Locate the cell with the specified text and output its [X, Y] center coordinate. 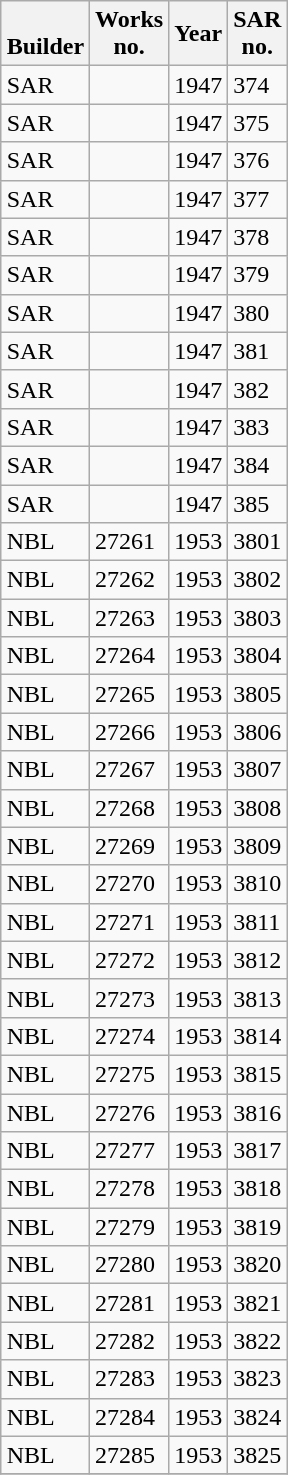
27264 [130, 656]
27280 [130, 1265]
3812 [258, 960]
3815 [258, 1074]
384 [258, 465]
3820 [258, 1265]
3806 [258, 732]
27270 [130, 884]
3805 [258, 694]
27261 [130, 542]
27283 [130, 1379]
27274 [130, 1036]
SARno. [258, 34]
27268 [130, 808]
382 [258, 389]
3809 [258, 846]
3816 [258, 1113]
3811 [258, 922]
374 [258, 85]
27271 [130, 922]
3804 [258, 656]
380 [258, 313]
3813 [258, 998]
27275 [130, 1074]
27263 [130, 618]
383 [258, 427]
27277 [130, 1151]
27276 [130, 1113]
27281 [130, 1303]
Year [198, 34]
27282 [130, 1341]
3803 [258, 618]
Worksno. [130, 34]
27272 [130, 960]
3802 [258, 580]
27284 [130, 1417]
3823 [258, 1379]
3825 [258, 1455]
385 [258, 503]
27285 [130, 1455]
3814 [258, 1036]
27262 [130, 580]
3824 [258, 1417]
379 [258, 275]
377 [258, 199]
3810 [258, 884]
381 [258, 351]
3817 [258, 1151]
27279 [130, 1227]
Builder [45, 34]
378 [258, 237]
27269 [130, 846]
27267 [130, 770]
3819 [258, 1227]
3807 [258, 770]
3821 [258, 1303]
27266 [130, 732]
3808 [258, 808]
375 [258, 123]
3822 [258, 1341]
27273 [130, 998]
3801 [258, 542]
27278 [130, 1189]
376 [258, 161]
3818 [258, 1189]
27265 [130, 694]
